From the cell containing the given text, extract its center point as (X, Y) coordinate. 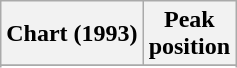
Peakposition (189, 34)
Chart (1993) (72, 34)
